Output the [X, Y] coordinate of the center of the cell containing the given text.  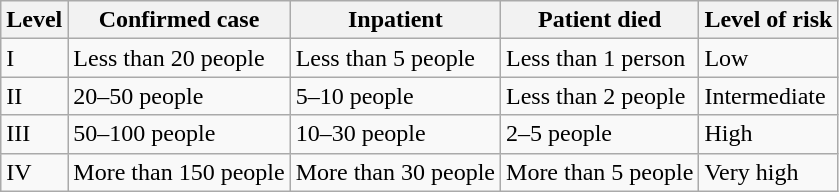
Low [768, 58]
I [34, 58]
5–10 people [395, 96]
More than 30 people [395, 172]
50–100 people [179, 134]
Patient died [600, 20]
10–30 people [395, 134]
IV [34, 172]
Less than 1 person [600, 58]
More than 150 people [179, 172]
Less than 20 people [179, 58]
20–50 people [179, 96]
II [34, 96]
2–5 people [600, 134]
Confirmed case [179, 20]
Less than 5 people [395, 58]
Level [34, 20]
Intermediate [768, 96]
Level of risk [768, 20]
High [768, 134]
Less than 2 people [600, 96]
Very high [768, 172]
More than 5 people [600, 172]
Inpatient [395, 20]
III [34, 134]
